Return (x, y) of the center of cell containing provided text 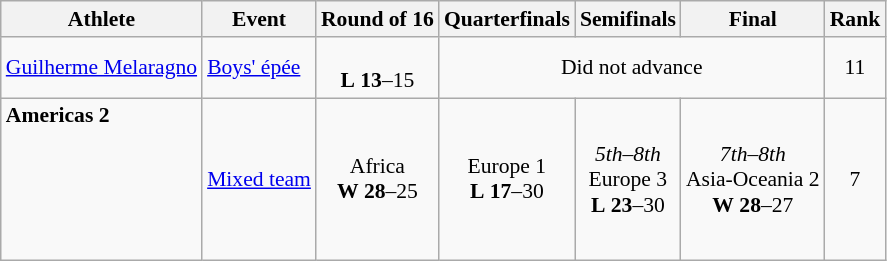
Africa W 28–25 (378, 180)
5th–8thEurope 3 L 23–30 (628, 180)
Guilherme Melaragno (102, 68)
L 13–15 (378, 68)
7th–8thAsia-Oceania 2 W 28–27 (753, 180)
Quarterfinals (507, 19)
Boys' épée (259, 68)
Europe 1 L 17–30 (507, 180)
Rank (856, 19)
Round of 16 (378, 19)
Americas 2 (102, 180)
Mixed team (259, 180)
Athlete (102, 19)
Semifinals (628, 19)
7 (856, 180)
Final (753, 19)
Did not advance (632, 68)
11 (856, 68)
Event (259, 19)
